Find where the given text appears and provide that cell's center as (X, Y) coordinate. 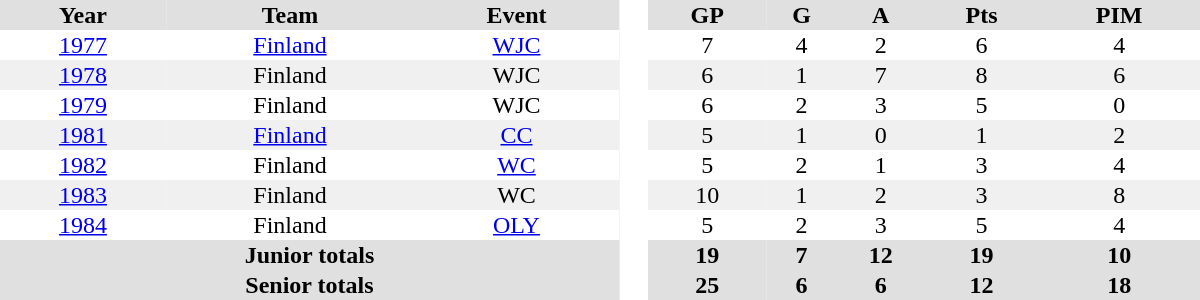
CC (516, 135)
GP (707, 15)
1984 (83, 225)
1982 (83, 165)
G (801, 15)
A (881, 15)
1981 (83, 135)
1979 (83, 105)
25 (707, 285)
1977 (83, 45)
Junior totals (310, 255)
OLY (516, 225)
1983 (83, 195)
1978 (83, 75)
Year (83, 15)
Pts (982, 15)
Event (516, 15)
18 (1119, 285)
PIM (1119, 15)
Team (290, 15)
Senior totals (310, 285)
